Locate the cell with the specified text and output its (x, y) center coordinate. 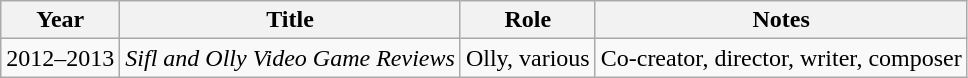
Title (290, 20)
Co-creator, director, writer, composer (781, 58)
2012–2013 (60, 58)
Sifl and Olly Video Game Reviews (290, 58)
Role (528, 20)
Notes (781, 20)
Olly, various (528, 58)
Year (60, 20)
